Locate the cell with the specified text and output its [x, y] center coordinate. 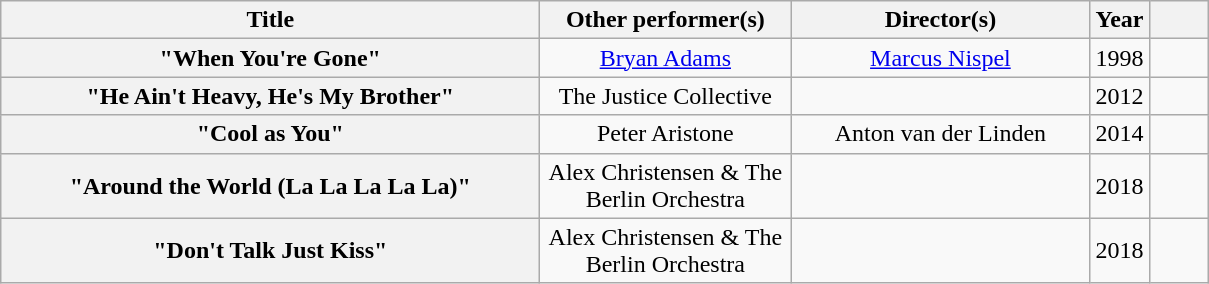
"Don't Talk Just Kiss" [270, 250]
"Cool as You" [270, 134]
2014 [1120, 134]
Anton van der Linden [940, 134]
"Around the World (La La La La La)" [270, 186]
The Justice Collective [666, 96]
"When You're Gone" [270, 58]
Other performer(s) [666, 20]
Year [1120, 20]
Bryan Adams [666, 58]
Marcus Nispel [940, 58]
Director(s) [940, 20]
1998 [1120, 58]
"He Ain't Heavy, He's My Brother" [270, 96]
2012 [1120, 96]
Peter Aristone [666, 134]
Title [270, 20]
